Capture the cell that displays the provided text and extract its [x, y] central coordinate. 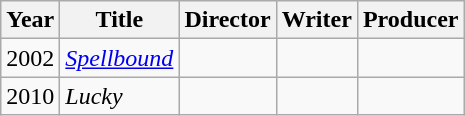
2010 [30, 96]
Title [120, 20]
2002 [30, 58]
Lucky [120, 96]
Year [30, 20]
Spellbound [120, 58]
Producer [410, 20]
Writer [316, 20]
Director [228, 20]
